Scan for the cell matching the given text and deliver its (X, Y) coordinate at center. 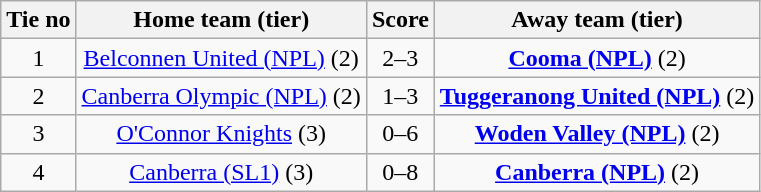
2 (38, 96)
Away team (tier) (597, 20)
Tie no (38, 20)
Belconnen United (NPL) (2) (221, 58)
3 (38, 134)
Home team (tier) (221, 20)
Woden Valley (NPL) (2) (597, 134)
2–3 (400, 58)
Cooma (NPL) (2) (597, 58)
Canberra (NPL) (2) (597, 172)
Tuggeranong United (NPL) (2) (597, 96)
Score (400, 20)
1–3 (400, 96)
Canberra Olympic (NPL) (2) (221, 96)
4 (38, 172)
0–8 (400, 172)
O'Connor Knights (3) (221, 134)
1 (38, 58)
Canberra (SL1) (3) (221, 172)
0–6 (400, 134)
